Return (x, y) of the center of cell containing provided text 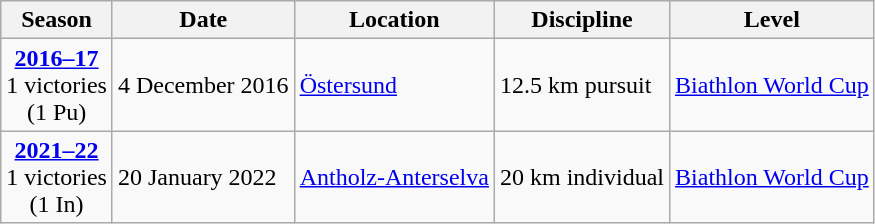
2016–17 1 victories (1 Pu) (57, 85)
20 January 2022 (203, 177)
Level (772, 20)
Season (57, 20)
Date (203, 20)
Antholz-Anterselva (394, 177)
12.5 km pursuit (582, 85)
4 December 2016 (203, 85)
Location (394, 20)
2021–22 1 victories (1 In) (57, 177)
Östersund (394, 85)
20 km individual (582, 177)
Discipline (582, 20)
